Identify which cell holds the provided text, then report its [x, y] central coordinate. 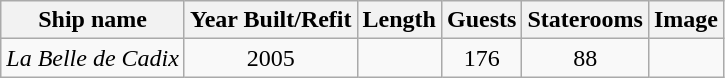
Image [686, 20]
Staterooms [586, 20]
La Belle de Cadix [93, 58]
88 [586, 58]
Length [399, 20]
2005 [270, 58]
Year Built/Refit [270, 20]
176 [481, 58]
Guests [481, 20]
Ship name [93, 20]
